Detect which cell encompasses the target text, then output its (x, y) center coordinate. 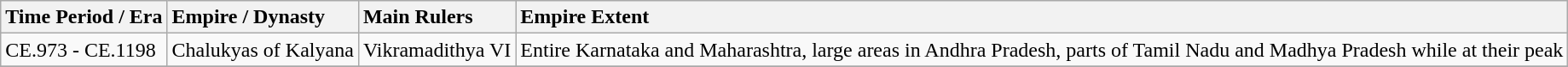
CE.973 - CE.1198 (84, 50)
Main Rulers (437, 17)
Empire Extent (1042, 17)
Chalukyas of Kalyana (263, 50)
Time Period / Era (84, 17)
Vikramadithya VI (437, 50)
Empire / Dynasty (263, 17)
Entire Karnataka and Maharashtra, large areas in Andhra Pradesh, parts of Tamil Nadu and Madhya Pradesh while at their peak (1042, 50)
